Locate the cell with the specified text and output its (X, Y) center coordinate. 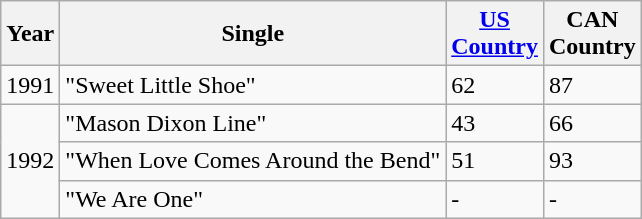
43 (495, 123)
Single (253, 34)
Year (30, 34)
"When Love Comes Around the Bend" (253, 161)
"We Are One" (253, 199)
USCountry (495, 34)
1991 (30, 85)
CANCountry (592, 34)
93 (592, 161)
62 (495, 85)
66 (592, 123)
"Sweet Little Shoe" (253, 85)
"Mason Dixon Line" (253, 123)
87 (592, 85)
1992 (30, 161)
51 (495, 161)
